Determine the [X, Y] coordinate at the center of the cell enclosing the given text.  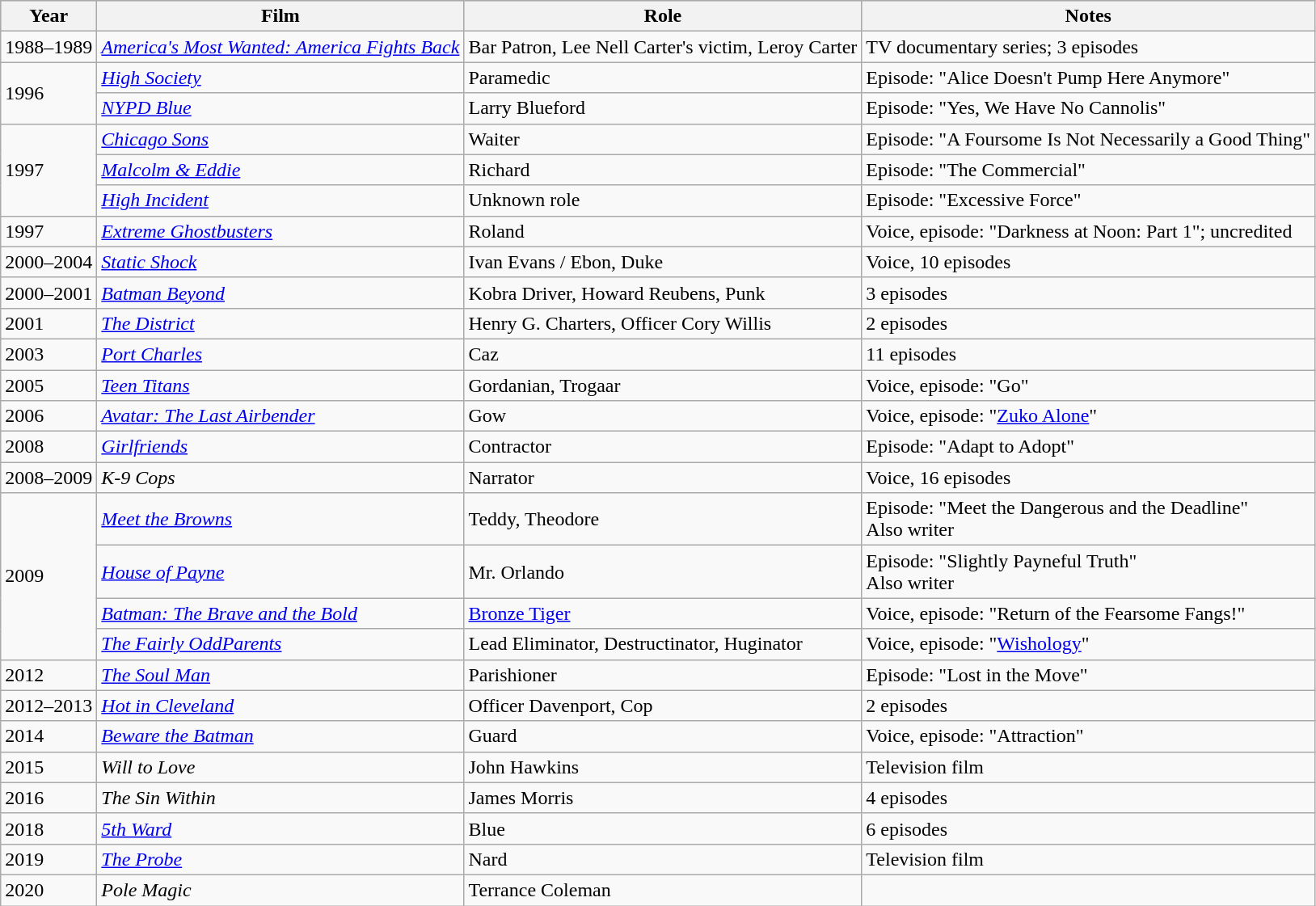
Unknown role [663, 200]
The Sin Within [280, 798]
2000–2004 [49, 262]
Episode: "Excessive Force" [1088, 200]
Batman Beyond [280, 293]
Episode: "Slightly Payneful Truth"Also writer [1088, 572]
2008–2009 [49, 478]
11 episodes [1088, 354]
2018 [49, 828]
Notes [1088, 16]
Richard [663, 170]
Beware the Batman [280, 736]
2012 [49, 675]
Episode: "Alice Doesn't Pump Here Anymore" [1088, 78]
2006 [49, 416]
Voice, episode: "Zuko Alone" [1088, 416]
Blue [663, 828]
House of Payne [280, 572]
Malcolm & Eddie [280, 170]
Roland [663, 231]
2009 [49, 576]
Parishioner [663, 675]
Bronze Tiger [663, 613]
TV documentary series; 3 episodes [1088, 47]
Film [280, 16]
Voice, episode: "Go" [1088, 386]
Officer Davenport, Cop [663, 706]
2012–2013 [49, 706]
Voice, episode: "Darkness at Noon: Part 1"; uncredited [1088, 231]
Teen Titans [280, 386]
2015 [49, 767]
Episode: "Adapt to Adopt" [1088, 447]
Voice, episode: "Attraction" [1088, 736]
2000–2001 [49, 293]
Voice, episode: "Wishology" [1088, 644]
Will to Love [280, 767]
America's Most Wanted: America Fights Back [280, 47]
Waiter [663, 139]
2005 [49, 386]
2001 [49, 323]
NYPD Blue [280, 108]
4 episodes [1088, 798]
Guard [663, 736]
Bar Patron, Lee Nell Carter's victim, Leroy Carter [663, 47]
Kobra Driver, Howard Reubens, Punk [663, 293]
3 episodes [1088, 293]
K-9 Cops [280, 478]
Avatar: The Last Airbender [280, 416]
Mr. Orlando [663, 572]
Voice, episode: "Return of the Fearsome Fangs!" [1088, 613]
Caz [663, 354]
Year [49, 16]
1988–1989 [49, 47]
Voice, 10 episodes [1088, 262]
Henry G. Charters, Officer Cory Willis [663, 323]
Role [663, 16]
Nard [663, 859]
Terrance Coleman [663, 890]
Batman: The Brave and the Bold [280, 613]
Teddy, Theodore [663, 519]
Episode: "The Commercial" [1088, 170]
2016 [49, 798]
Episode: "Lost in the Move" [1088, 675]
Lead Eliminator, Destructinator, Huginator [663, 644]
2014 [49, 736]
The Soul Man [280, 675]
Episode: "A Foursome Is Not Necessarily a Good Thing" [1088, 139]
Paramedic [663, 78]
Meet the Browns [280, 519]
2020 [49, 890]
Voice, 16 episodes [1088, 478]
Port Charles [280, 354]
Narrator [663, 478]
5th Ward [280, 828]
Pole Magic [280, 890]
High Incident [280, 200]
2019 [49, 859]
The Probe [280, 859]
James Morris [663, 798]
Contractor [663, 447]
High Society [280, 78]
2008 [49, 447]
Extreme Ghostbusters [280, 231]
Episode: "Meet the Dangerous and the Deadline"Also writer [1088, 519]
Larry Blueford [663, 108]
Gordanian, Trogaar [663, 386]
Girlfriends [280, 447]
6 episodes [1088, 828]
Gow [663, 416]
1996 [49, 93]
The Fairly OddParents [280, 644]
Static Shock [280, 262]
Chicago Sons [280, 139]
2003 [49, 354]
Hot in Cleveland [280, 706]
Ivan Evans / Ebon, Duke [663, 262]
Episode: "Yes, We Have No Cannolis" [1088, 108]
The District [280, 323]
John Hawkins [663, 767]
